Scan for the cell matching the given text and deliver its (X, Y) coordinate at center. 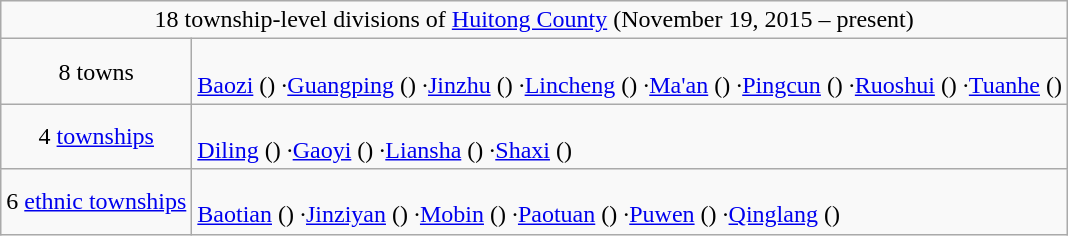
6 ethnic townships (96, 202)
4 townships (96, 136)
8 towns (96, 72)
Baozi () ·Guangping () ·Jinzhu () ·Lincheng () ·Ma'an () ·Pingcun () ·Ruoshui () ·Tuanhe () (630, 72)
18 township-level divisions of Huitong County (November 19, 2015 – present) (534, 20)
Diling () ·Gaoyi () ·Liansha () ·Shaxi () (630, 136)
Baotian () ·Jinziyan () ·Mobin () ·Paotuan () ·Puwen () ·Qinglang () (630, 202)
